Pinpoint the cell where the given text exists, returning its (x, y) midpoint coordinate. 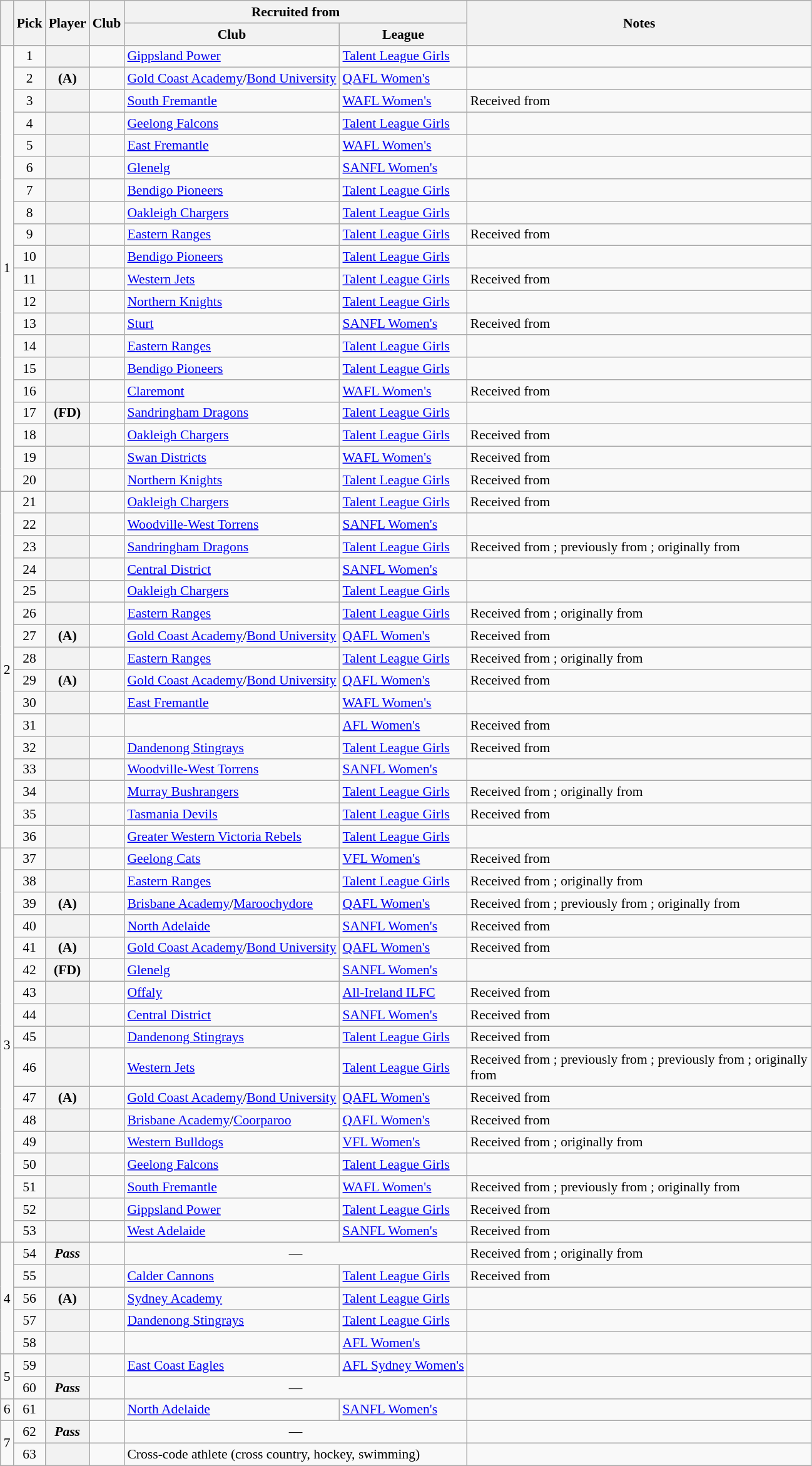
41 (30, 948)
Tasmania Devils (231, 815)
55 (30, 1276)
50 (30, 1165)
56 (30, 1298)
League (403, 34)
23 (30, 547)
51 (30, 1187)
53 (30, 1231)
11 (30, 280)
63 (30, 1455)
Notes (639, 23)
AFL Sydney Women's (403, 1365)
46 (30, 1067)
10 (30, 257)
18 (30, 435)
Player (68, 23)
30 (30, 703)
East Coast Eagles (231, 1365)
47 (30, 1098)
44 (30, 1015)
48 (30, 1120)
Western Bulldogs (231, 1143)
15 (30, 369)
Geelong Cats (231, 859)
59 (30, 1365)
19 (30, 458)
57 (30, 1321)
34 (30, 792)
43 (30, 993)
All-Ireland ILFC (403, 993)
45 (30, 1037)
25 (30, 591)
62 (30, 1432)
14 (30, 347)
28 (30, 658)
33 (30, 770)
Brisbane Academy/Coorparoo (231, 1120)
20 (30, 480)
West Adelaide (231, 1231)
21 (30, 502)
17 (30, 413)
61 (30, 1410)
Offaly (231, 993)
35 (30, 815)
Pick (30, 23)
12 (30, 302)
16 (30, 391)
Sydney Academy (231, 1298)
Received from ; previously from ; previously from ; originally from (639, 1067)
36 (30, 837)
27 (30, 636)
24 (30, 569)
Greater Western Victoria Rebels (231, 837)
Brisbane Academy/Maroochydore (231, 904)
32 (30, 748)
42 (30, 970)
31 (30, 725)
54 (30, 1254)
9 (30, 235)
13 (30, 324)
39 (30, 904)
Claremont (231, 391)
22 (30, 525)
8 (30, 213)
Calder Cannons (231, 1276)
Recruited from (295, 12)
Murray Bushrangers (231, 792)
Cross-code athlete (cross country, hockey, swimming) (295, 1455)
40 (30, 926)
Swan Districts (231, 458)
37 (30, 859)
52 (30, 1209)
26 (30, 614)
29 (30, 681)
58 (30, 1343)
60 (30, 1388)
49 (30, 1143)
38 (30, 882)
Sturt (231, 324)
